Find where the given text appears and provide that cell's center as [X, Y] coordinate. 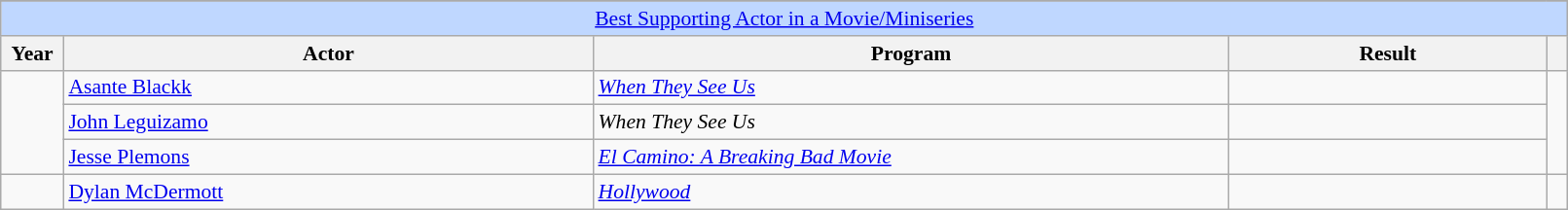
Result [1388, 53]
Actor [328, 53]
Year [33, 53]
Jesse Plemons [328, 157]
John Leguizamo [328, 122]
Dylan McDermott [328, 192]
Hollywood [911, 192]
El Camino: A Breaking Bad Movie [911, 157]
Asante Blackk [328, 87]
Program [911, 53]
Best Supporting Actor in a Movie/Miniseries [784, 18]
